Find where the given text appears and provide that cell's center as [x, y] coordinate. 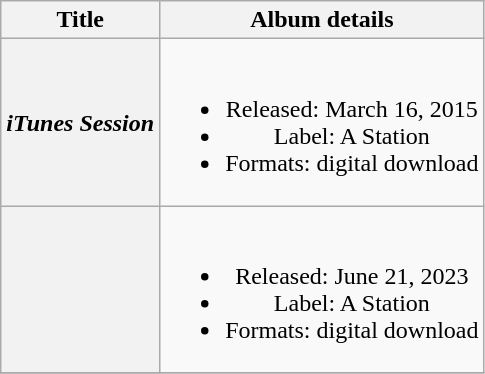
Released: March 16, 2015Label: A StationFormats: digital download [322, 122]
iTunes Session [80, 122]
Released: June 21, 2023Label: A StationFormats: digital download [322, 290]
Title [80, 20]
Album details [322, 20]
